Identify which cell holds the provided text, then report its [x, y] central coordinate. 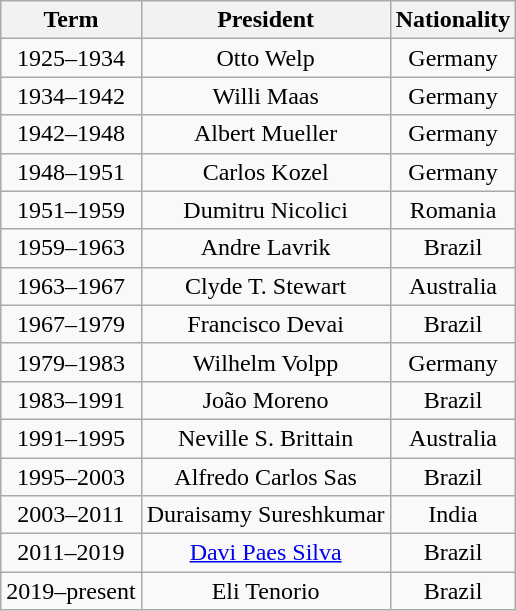
1959–1963 [71, 248]
2019–present [71, 591]
1991–1995 [71, 438]
1995–2003 [71, 477]
Otto Welp [266, 58]
1948–1951 [71, 172]
Willi Maas [266, 96]
Neville S. Brittain [266, 438]
Albert Mueller [266, 134]
Francisco Devai [266, 324]
1967–1979 [71, 324]
Duraisamy Sureshkumar [266, 515]
Andre Lavrik [266, 248]
India [453, 515]
Eli Tenorio [266, 591]
Alfredo Carlos Sas [266, 477]
2011–2019 [71, 553]
1925–1934 [71, 58]
President [266, 20]
Romania [453, 210]
Dumitru Nicolici [266, 210]
1934–1942 [71, 96]
Nationality [453, 20]
2003–2011 [71, 515]
1979–1983 [71, 362]
Wilhelm Volpp [266, 362]
1951–1959 [71, 210]
1983–1991 [71, 400]
Clyde T. Stewart [266, 286]
1942–1948 [71, 134]
João Moreno [266, 400]
Davi Paes Silva [266, 553]
1963–1967 [71, 286]
Carlos Kozel [266, 172]
Term [71, 20]
